Return the [x, y] coordinate for the center point of the cell that contains the specified text.  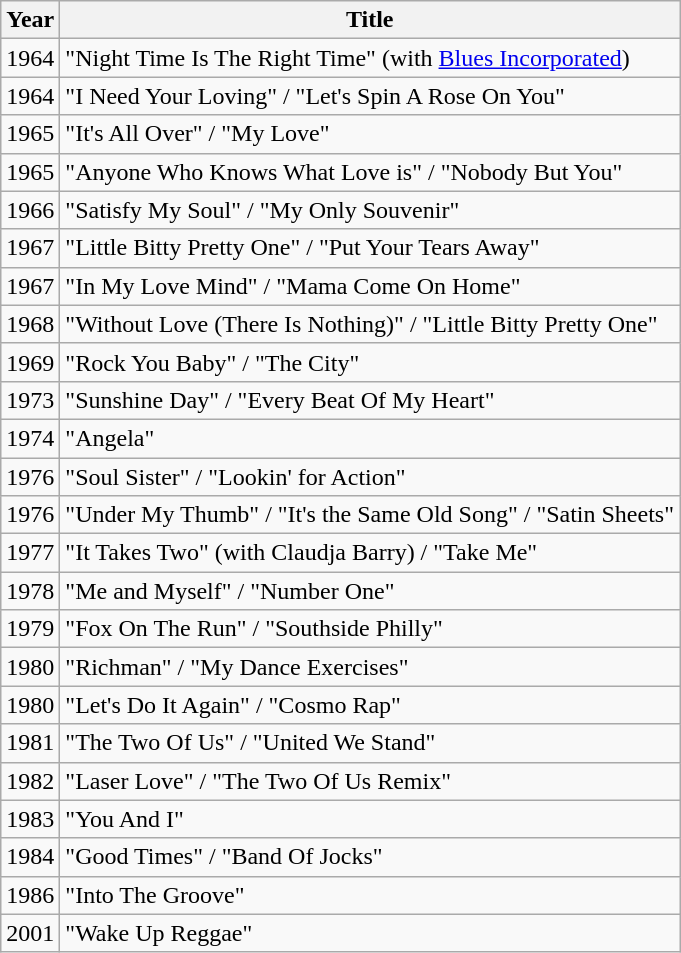
1983 [30, 819]
1986 [30, 895]
"I Need Your Loving" / "Let's Spin A Rose On You" [370, 96]
1982 [30, 781]
1978 [30, 591]
1969 [30, 362]
1984 [30, 857]
"Let's Do It Again" / "Cosmo Rap" [370, 705]
"Anyone Who Knows What Love is" / "Nobody But You" [370, 172]
2001 [30, 933]
1974 [30, 438]
"It Takes Two" (with Claudja Barry) / "Take Me" [370, 553]
1973 [30, 400]
1979 [30, 629]
"Fox On The Run" / "Southside Philly" [370, 629]
"Richman" / "My Dance Exercises" [370, 667]
"Laser Love" / "The Two Of Us Remix" [370, 781]
"You And I" [370, 819]
1977 [30, 553]
"Good Times" / "Band Of Jocks" [370, 857]
1966 [30, 210]
1968 [30, 324]
"Under My Thumb" / "It's the Same Old Song" / "Satin Sheets" [370, 515]
"Sunshine Day" / "Every Beat Of My Heart" [370, 400]
"The Two Of Us" / "United We Stand" [370, 743]
"Angela" [370, 438]
"Satisfy My Soul" / "My Only Souvenir" [370, 210]
Year [30, 20]
"Little Bitty Pretty One" / "Put Your Tears Away" [370, 248]
"It's All Over" / "My Love" [370, 134]
"Me and Myself" / "Number One" [370, 591]
"Without Love (There Is Nothing)" / "Little Bitty Pretty One" [370, 324]
Title [370, 20]
"Rock You Baby" / "The City" [370, 362]
1981 [30, 743]
"Night Time Is The Right Time" (with Blues Incorporated) [370, 58]
"In My Love Mind" / "Mama Come On Home" [370, 286]
"Into The Groove" [370, 895]
"Soul Sister" / "Lookin' for Action" [370, 477]
"Wake Up Reggae" [370, 933]
